Find where the given text appears and provide that cell's center as [x, y] coordinate. 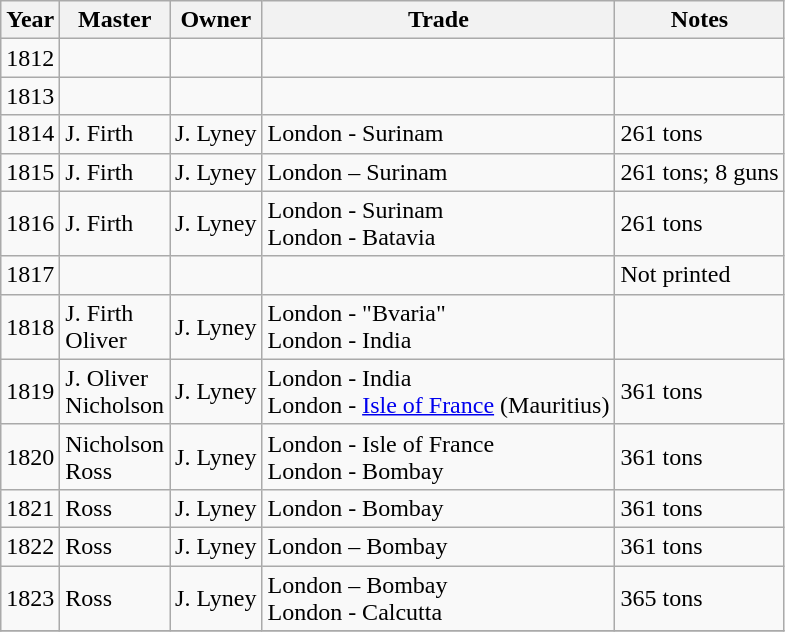
1815 [30, 172]
London - SurinamLondon - Batavia [438, 224]
Trade [438, 20]
1814 [30, 134]
London - Isle of FranceLondon - Bombay [438, 456]
London – Surinam [438, 172]
1819 [30, 392]
NicholsonRoss [115, 456]
1822 [30, 546]
365 tons [700, 598]
London - "Bvaria" London - India [438, 326]
1818 [30, 326]
London – BombayLondon - Calcutta [438, 598]
1821 [30, 508]
1817 [30, 275]
Not printed [700, 275]
London - IndiaLondon - Isle of France (Mauritius) [438, 392]
J. FirthOliver [115, 326]
Year [30, 20]
Master [115, 20]
London - Surinam [438, 134]
J. OliverNicholson [115, 392]
1816 [30, 224]
1813 [30, 96]
1812 [30, 58]
Notes [700, 20]
Owner [216, 20]
London – Bombay [438, 546]
261 tons; 8 guns [700, 172]
London - Bombay [438, 508]
1823 [30, 598]
1820 [30, 456]
